Return [x, y] of the center of cell containing provided text 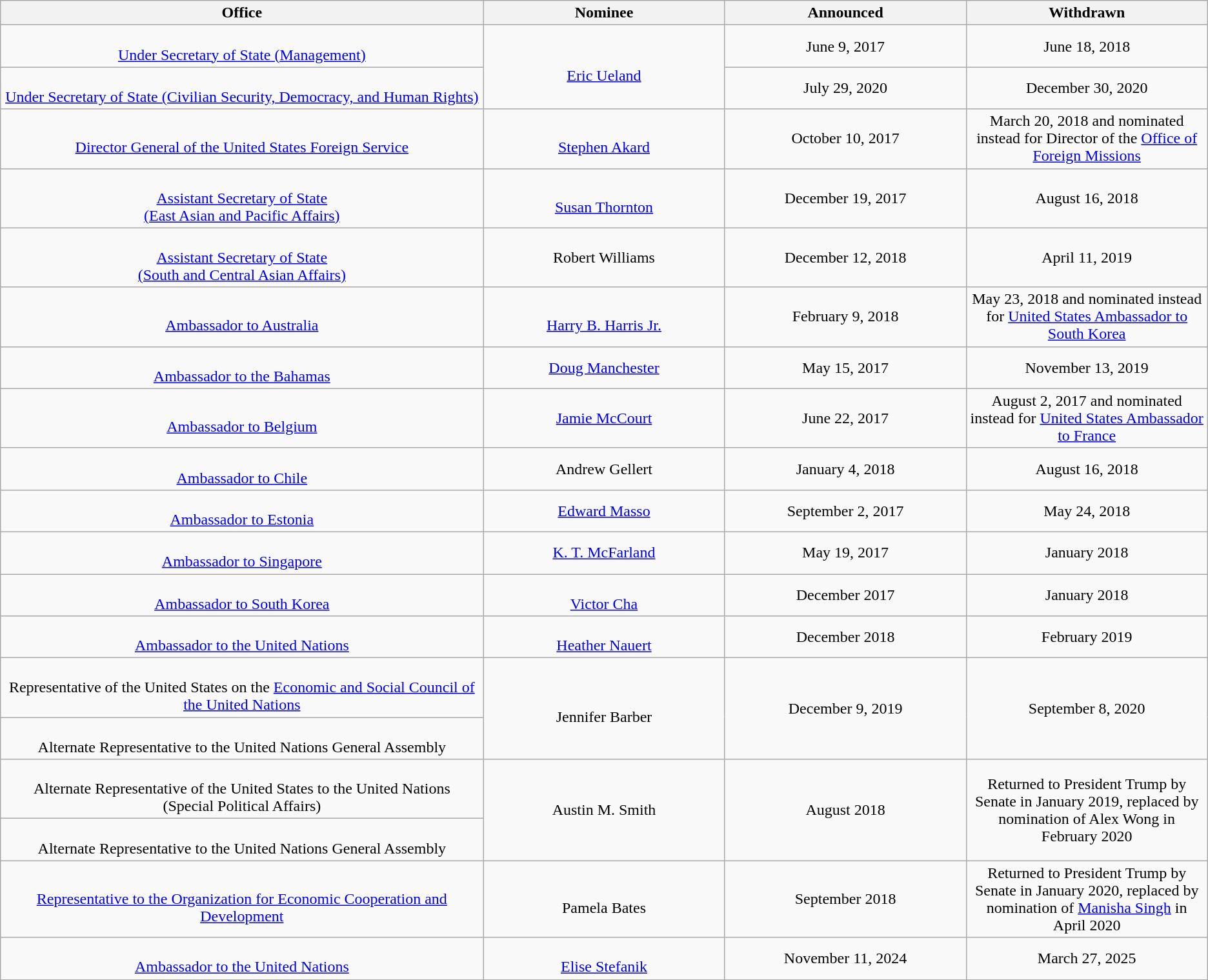
Under Secretary of State (Civilian Security, Democracy, and Human Rights) [242, 88]
Susan Thornton [604, 198]
January 4, 2018 [845, 468]
Ambassador to Estonia [242, 511]
Returned to President Trump by Senate in January 2020, replaced by nomination of Manisha Singh in April 2020 [1087, 899]
Austin M. Smith [604, 810]
Doug Manchester [604, 368]
Nominee [604, 13]
Jamie McCourt [604, 418]
Under Secretary of State (Management) [242, 46]
Elise Stefanik [604, 959]
June 22, 2017 [845, 418]
December 2018 [845, 637]
December 2017 [845, 595]
K. T. McFarland [604, 552]
Ambassador to Australia [242, 317]
May 19, 2017 [845, 552]
April 11, 2019 [1087, 257]
August 2018 [845, 810]
Ambassador to Singapore [242, 552]
February 9, 2018 [845, 317]
Heather Nauert [604, 637]
May 23, 2018 and nominated instead for United States Ambassador to South Korea [1087, 317]
Ambassador to Chile [242, 468]
June 18, 2018 [1087, 46]
Announced [845, 13]
Office [242, 13]
December 30, 2020 [1087, 88]
July 29, 2020 [845, 88]
March 27, 2025 [1087, 959]
Ambassador to Belgium [242, 418]
Representative to the Organization for Economic Cooperation and Development [242, 899]
June 9, 2017 [845, 46]
Pamela Bates [604, 899]
December 9, 2019 [845, 708]
December 19, 2017 [845, 198]
Withdrawn [1087, 13]
December 12, 2018 [845, 257]
Andrew Gellert [604, 468]
Assistant Secretary of State(South and Central Asian Affairs) [242, 257]
Harry B. Harris Jr. [604, 317]
September 2018 [845, 899]
Director General of the United States Foreign Service [242, 139]
Eric Ueland [604, 67]
Victor Cha [604, 595]
November 13, 2019 [1087, 368]
February 2019 [1087, 637]
Ambassador to the Bahamas [242, 368]
Jennifer Barber [604, 708]
Assistant Secretary of State(East Asian and Pacific Affairs) [242, 198]
Ambassador to South Korea [242, 595]
May 24, 2018 [1087, 511]
Edward Masso [604, 511]
Representative of the United States on the Economic and Social Council of the United Nations [242, 688]
September 2, 2017 [845, 511]
November 11, 2024 [845, 959]
March 20, 2018 and nominated instead for Director of the Office of Foreign Missions [1087, 139]
September 8, 2020 [1087, 708]
May 15, 2017 [845, 368]
August 2, 2017 and nominated instead for United States Ambassador to France [1087, 418]
Stephen Akard [604, 139]
October 10, 2017 [845, 139]
Alternate Representative of the United States to the United Nations(Special Political Affairs) [242, 789]
Returned to President Trump by Senate in January 2019, replaced by nomination of Alex Wong in February 2020 [1087, 810]
Robert Williams [604, 257]
